Search for the cell housing the specified text and yield its (x, y) center coordinate. 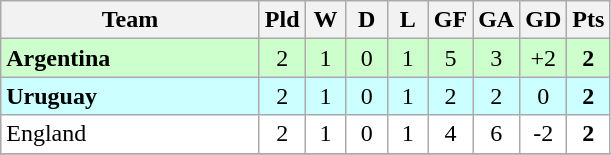
GD (544, 20)
W (326, 20)
3 (496, 58)
Uruguay (130, 96)
Pts (588, 20)
-2 (544, 134)
Team (130, 20)
5 (450, 58)
Pld (282, 20)
4 (450, 134)
D (366, 20)
England (130, 134)
GF (450, 20)
Argentina (130, 58)
+2 (544, 58)
6 (496, 134)
L (408, 20)
GA (496, 20)
